Scan for the cell matching the given text and deliver its (x, y) coordinate at center. 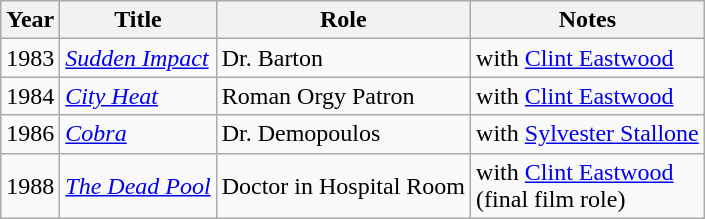
Role (343, 20)
Dr. Barton (343, 58)
1988 (30, 186)
Doctor in Hospital Room (343, 186)
1983 (30, 58)
Sudden Impact (138, 58)
with Sylvester Stallone (588, 134)
with Clint Eastwood(final film role) (588, 186)
1986 (30, 134)
Year (30, 20)
City Heat (138, 96)
Roman Orgy Patron (343, 96)
1984 (30, 96)
Cobra (138, 134)
The Dead Pool (138, 186)
Title (138, 20)
Dr. Demopoulos (343, 134)
Notes (588, 20)
